Return [X, Y] of the center of cell containing provided text 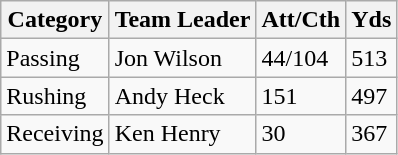
44/104 [301, 58]
497 [372, 96]
Andy Heck [182, 96]
Att/Cth [301, 20]
513 [372, 58]
Yds [372, 20]
367 [372, 134]
Team Leader [182, 20]
Receiving [55, 134]
151 [301, 96]
Passing [55, 58]
30 [301, 134]
Ken Henry [182, 134]
Rushing [55, 96]
Jon Wilson [182, 58]
Category [55, 20]
